Identify which cell holds the provided text, then report its (x, y) central coordinate. 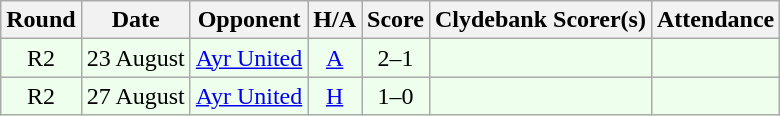
2–1 (396, 58)
1–0 (396, 96)
Score (396, 20)
Attendance (715, 20)
27 August (136, 96)
Round (41, 20)
Date (136, 20)
Opponent (249, 20)
Clydebank Scorer(s) (540, 20)
H/A (335, 20)
H (335, 96)
23 August (136, 58)
A (335, 58)
